Capture the cell that displays the provided text and extract its (x, y) central coordinate. 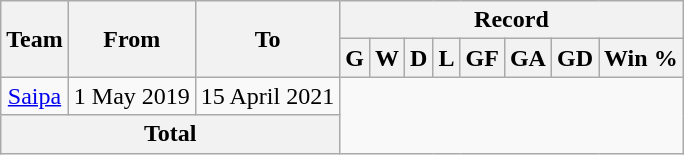
D (419, 58)
Saipa (35, 96)
GF (482, 58)
W (386, 58)
L (446, 58)
From (132, 39)
1 May 2019 (132, 96)
GD (574, 58)
G (355, 58)
15 April 2021 (267, 96)
Total (170, 134)
GA (528, 58)
Win % (642, 58)
Team (35, 39)
To (267, 39)
Record (512, 20)
